Scan for the cell matching the given text and deliver its [x, y] coordinate at center. 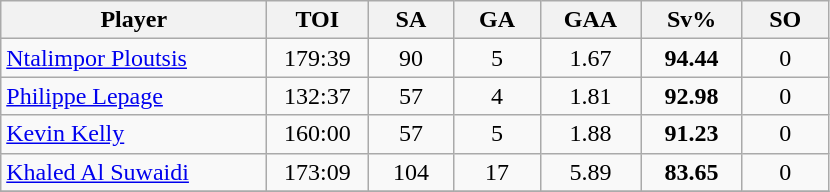
GAA [590, 20]
173:09 [318, 172]
SO [785, 20]
Philippe Lepage [134, 96]
4 [497, 96]
Kevin Kelly [134, 134]
Khaled Al Suwaidi [134, 172]
17 [497, 172]
Player [134, 20]
Sv% [692, 20]
83.65 [692, 172]
179:39 [318, 58]
SA [411, 20]
1.88 [590, 134]
160:00 [318, 134]
104 [411, 172]
GA [497, 20]
91.23 [692, 134]
132:37 [318, 96]
1.81 [590, 96]
90 [411, 58]
94.44 [692, 58]
1.67 [590, 58]
Ntalimpor Ploutsis [134, 58]
92.98 [692, 96]
TOI [318, 20]
5.89 [590, 172]
